Find where the given text appears and provide that cell's center as [X, Y] coordinate. 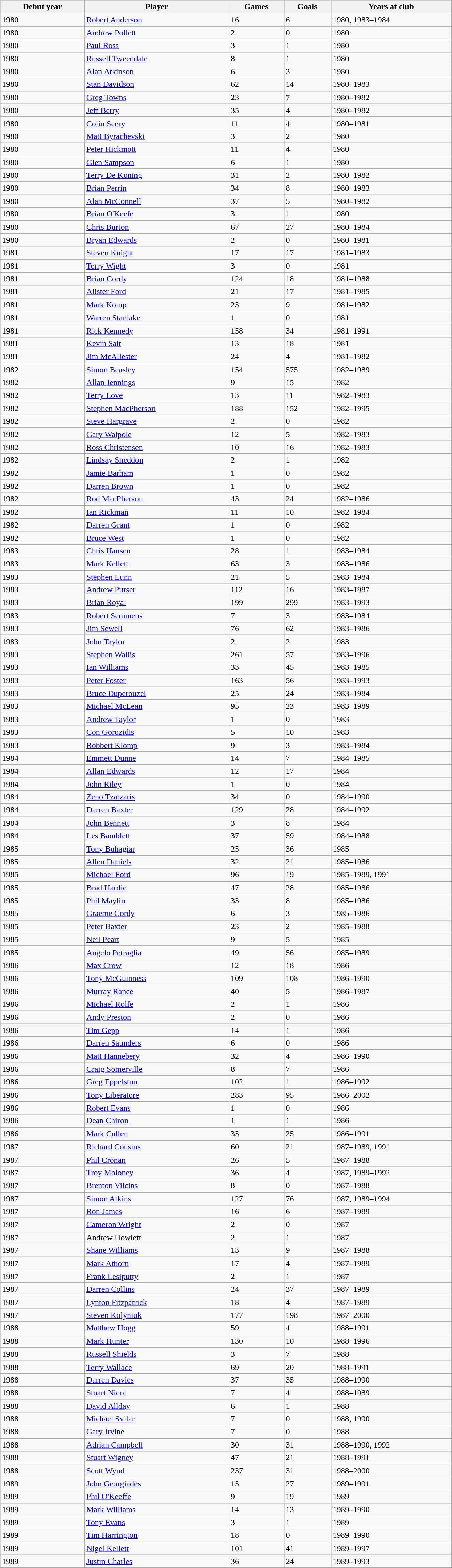
John Riley [157, 784]
Warren Stanlake [157, 318]
Robert Semmens [157, 616]
63 [256, 564]
101 [256, 1548]
1989–1993 [391, 1561]
Tim Harrington [157, 1535]
Mark Hunter [157, 1341]
Andrew Taylor [157, 719]
127 [256, 1198]
Alan McConnell [157, 201]
1988–1990 [391, 1380]
Ron James [157, 1212]
Gary Walpole [157, 434]
Darren Davies [157, 1380]
Brenton Vilcins [157, 1185]
1983–1996 [391, 654]
1986–2002 [391, 1095]
112 [256, 590]
Darren Grant [157, 525]
Matt Byrachevski [157, 136]
Allen Daniels [157, 862]
Ian Williams [157, 667]
Brian O'Keefe [157, 214]
Darren Collins [157, 1289]
26 [256, 1160]
Peter Foster [157, 680]
Con Gorozidis [157, 732]
1989–1991 [391, 1484]
1982–1984 [391, 512]
Chris Hansen [157, 551]
Michael Rolfe [157, 1004]
Alister Ford [157, 292]
Brian Perrin [157, 188]
Dean Chiron [157, 1121]
John Georgiades [157, 1484]
Peter Hickmott [157, 149]
163 [256, 680]
Kevin Sait [157, 343]
Brad Hardie [157, 888]
Greg Towns [157, 97]
1985–1989, 1991 [391, 875]
158 [256, 330]
Colin Seery [157, 123]
Bruce West [157, 538]
Darren Saunders [157, 1043]
41 [307, 1548]
Russell Tweeddale [157, 59]
1987–1989, 1991 [391, 1147]
Games [256, 7]
Simon Atkins [157, 1198]
Steve Hargrave [157, 421]
Matthew Hogg [157, 1328]
177 [256, 1315]
David Allday [157, 1406]
575 [307, 369]
Justin Charles [157, 1561]
188 [256, 408]
1986–1991 [391, 1134]
199 [256, 603]
Cameron Wright [157, 1225]
Gary Irvine [157, 1432]
Debut year [42, 7]
Jim McAllester [157, 356]
Mark Komp [157, 305]
49 [256, 952]
1981–1985 [391, 292]
Allan Edwards [157, 771]
Peter Baxter [157, 926]
1988–1990, 1992 [391, 1445]
Rick Kennedy [157, 330]
1988–1989 [391, 1393]
69 [256, 1367]
1982–1986 [391, 499]
Bruce Duperouzel [157, 693]
Michael Svilar [157, 1419]
1987–2000 [391, 1315]
Max Crow [157, 965]
Stuart Wigney [157, 1458]
Zeno Tzatzaris [157, 797]
124 [256, 279]
Jim Sewell [157, 629]
Mark Cullen [157, 1134]
1989–1997 [391, 1548]
Michael Ford [157, 875]
Angelo Petraglia [157, 952]
Years at club [391, 7]
Mark Athorn [157, 1263]
1981–1991 [391, 330]
Bryan Edwards [157, 240]
Tony Liberatore [157, 1095]
Neil Peart [157, 939]
1988, 1990 [391, 1419]
60 [256, 1147]
45 [307, 667]
Troy Moloney [157, 1173]
1988–1996 [391, 1341]
Stephen MacPherson [157, 408]
Robert Anderson [157, 20]
Ian Rickman [157, 512]
Stuart Nicol [157, 1393]
1982–1995 [391, 408]
Mark Kellett [157, 564]
1987, 1989–1994 [391, 1198]
1986–1992 [391, 1082]
Stephen Lunn [157, 577]
1984–1990 [391, 797]
Graeme Cordy [157, 914]
John Bennett [157, 823]
1980–1984 [391, 227]
283 [256, 1095]
Lynton Fitzpatrick [157, 1302]
Steven Knight [157, 253]
Murray Rance [157, 991]
Darren Baxter [157, 810]
Jamie Barham [157, 473]
Matt Hannebery [157, 1056]
Andrew Purser [157, 590]
1981–1988 [391, 279]
1988–2000 [391, 1471]
Brian Cordy [157, 279]
129 [256, 810]
Scott Wynd [157, 1471]
Darren Brown [157, 486]
152 [307, 408]
Stan Davidson [157, 84]
Terry Wallace [157, 1367]
John Taylor [157, 642]
Tony Buhagiar [157, 849]
57 [307, 654]
Emmett Dunne [157, 758]
Phil Maylin [157, 901]
Alan Atkinson [157, 71]
Lindsay Sneddon [157, 460]
Richard Cousins [157, 1147]
Terry De Koning [157, 175]
1987, 1989–1992 [391, 1173]
Terry Wight [157, 266]
1985–1989 [391, 952]
Phil Cronan [157, 1160]
96 [256, 875]
Robert Evans [157, 1108]
Tim Gepp [157, 1030]
Tony Evans [157, 1522]
Steven Kolyniuk [157, 1315]
67 [256, 227]
Brian Royal [157, 603]
Adrian Campbell [157, 1445]
Michael McLean [157, 706]
299 [307, 603]
1983–1985 [391, 667]
Jeff Berry [157, 110]
Andrew Howlett [157, 1238]
1985–1988 [391, 926]
1983–1987 [391, 590]
Tony McGuinness [157, 978]
1981–1983 [391, 253]
108 [307, 978]
1986–1987 [391, 991]
1983–1989 [391, 706]
43 [256, 499]
Robbert Klomp [157, 745]
Phil O'Keeffe [157, 1497]
Mark Williams [157, 1509]
30 [256, 1445]
Shane Williams [157, 1250]
Chris Burton [157, 227]
Stephen Wallis [157, 654]
Greg Eppelstun [157, 1082]
Player [157, 7]
Les Bamblett [157, 836]
Paul Ross [157, 46]
130 [256, 1341]
Nigel Kellett [157, 1548]
154 [256, 369]
Andrew Pollett [157, 33]
1984–1985 [391, 758]
237 [256, 1471]
Ross Christensen [157, 447]
Allan Jennings [157, 383]
Frank Lesiputty [157, 1276]
261 [256, 654]
1980, 1983–1984 [391, 20]
1984–1988 [391, 836]
Glen Sampson [157, 162]
Terry Love [157, 395]
Rod MacPherson [157, 499]
Russell Shields [157, 1354]
Goals [307, 7]
198 [307, 1315]
1984–1992 [391, 810]
20 [307, 1367]
Simon Beasley [157, 369]
Craig Somerville [157, 1069]
40 [256, 991]
1982–1989 [391, 369]
102 [256, 1082]
Andy Preston [157, 1017]
109 [256, 978]
